From the cell containing the given text, extract its center point as [x, y] coordinate. 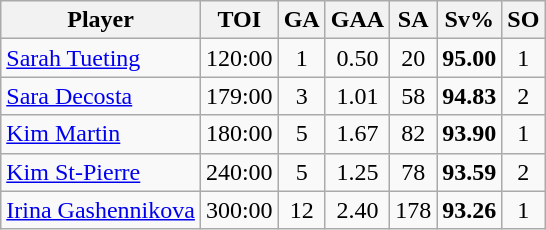
Sara Decosta [101, 96]
TOI [239, 20]
78 [414, 172]
GA [302, 20]
Sarah Tueting [101, 58]
Irina Gashennikova [101, 210]
58 [414, 96]
95.00 [470, 58]
0.50 [357, 58]
178 [414, 210]
GAA [357, 20]
1.25 [357, 172]
3 [302, 96]
94.83 [470, 96]
2.40 [357, 210]
180:00 [239, 134]
300:00 [239, 210]
1.01 [357, 96]
93.26 [470, 210]
179:00 [239, 96]
240:00 [239, 172]
Player [101, 20]
SO [524, 20]
Sv% [470, 20]
20 [414, 58]
93.90 [470, 134]
120:00 [239, 58]
93.59 [470, 172]
Kim Martin [101, 134]
12 [302, 210]
SA [414, 20]
1.67 [357, 134]
Kim St-Pierre [101, 172]
82 [414, 134]
